Capture the cell that displays the provided text and extract its [x, y] central coordinate. 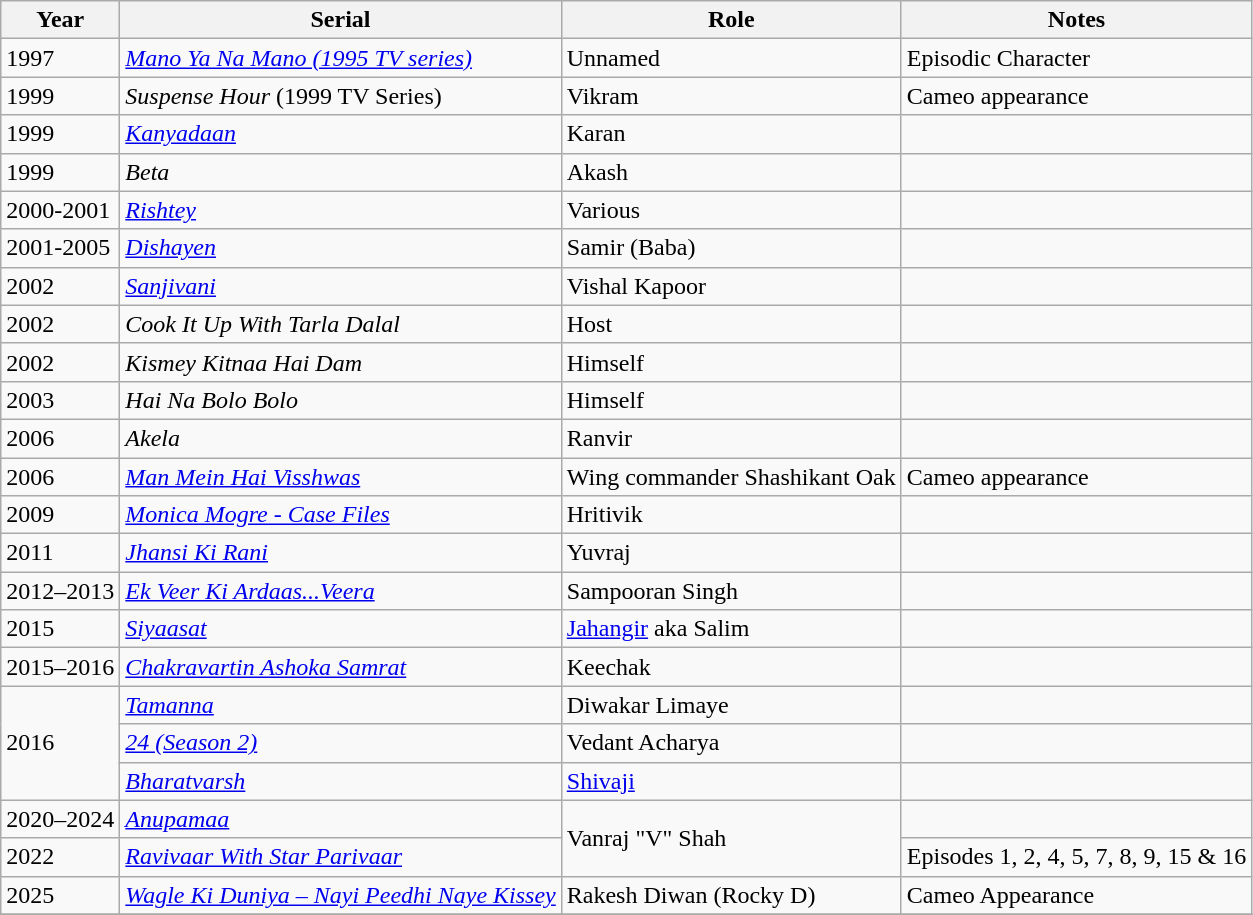
Vedant Acharya [731, 743]
Hritivik [731, 515]
Ranvir [731, 438]
Kismey Kitnaa Hai Dam [340, 362]
2012–2013 [60, 591]
Episodic Character [1076, 58]
Year [60, 20]
Cameo Appearance [1076, 895]
Chakravartin Ashoka Samrat [340, 667]
Anupamaa [340, 819]
Notes [1076, 20]
2000-2001 [60, 210]
Beta [340, 172]
2015 [60, 629]
Sampooran Singh [731, 591]
1997 [60, 58]
Ek Veer Ki Ardaas...Veera [340, 591]
2025 [60, 895]
2020–2024 [60, 819]
Sanjivani [340, 286]
Hai Na Bolo Bolo [340, 400]
Rishtey [340, 210]
Monica Mogre - Case Files [340, 515]
24 (Season 2) [340, 743]
2015–2016 [60, 667]
Various [731, 210]
2011 [60, 553]
2001-2005 [60, 248]
Vishal Kapoor [731, 286]
Cook It Up With Tarla Dalal [340, 324]
Tamanna [340, 705]
2022 [60, 857]
Host [731, 324]
Shivaji [731, 781]
Keechak [731, 667]
Bharatvarsh [340, 781]
Kanyadaan [340, 134]
Unnamed [731, 58]
2003 [60, 400]
Akash [731, 172]
Wing commander Shashikant Oak [731, 477]
2016 [60, 743]
Role [731, 20]
Episodes 1, 2, 4, 5, 7, 8, 9, 15 & 16 [1076, 857]
Wagle Ki Duniya – Nayi Peedhi Naye Kissey [340, 895]
Vanraj "V" Shah [731, 838]
Karan [731, 134]
2009 [60, 515]
Jahangir aka Salim [731, 629]
Mano Ya Na Mano (1995 TV series) [340, 58]
Suspense Hour (1999 TV Series) [340, 96]
Vikram [731, 96]
Siyaasat [340, 629]
Dishayen [340, 248]
Serial [340, 20]
Yuvraj [731, 553]
Akela [340, 438]
Rakesh Diwan (Rocky D) [731, 895]
Samir (Baba) [731, 248]
Jhansi Ki Rani [340, 553]
Diwakar Limaye [731, 705]
Ravivaar With Star Parivaar [340, 857]
Man Mein Hai Visshwas [340, 477]
